Locate the cell with the specified text and output its [x, y] center coordinate. 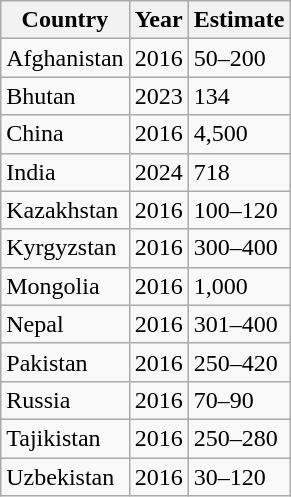
2024 [158, 172]
China [65, 134]
134 [239, 96]
Estimate [239, 20]
Pakistan [65, 362]
Year [158, 20]
Country [65, 20]
Tajikistan [65, 438]
Kyrgyzstan [65, 248]
Nepal [65, 324]
2023 [158, 96]
100–120 [239, 210]
Uzbekistan [65, 477]
250–420 [239, 362]
1,000 [239, 286]
Afghanistan [65, 58]
Bhutan [65, 96]
4,500 [239, 134]
718 [239, 172]
India [65, 172]
300–400 [239, 248]
70–90 [239, 400]
Mongolia [65, 286]
50–200 [239, 58]
Russia [65, 400]
Kazakhstan [65, 210]
30–120 [239, 477]
301–400 [239, 324]
250–280 [239, 438]
